Detect which cell encompasses the target text, then output its [x, y] center coordinate. 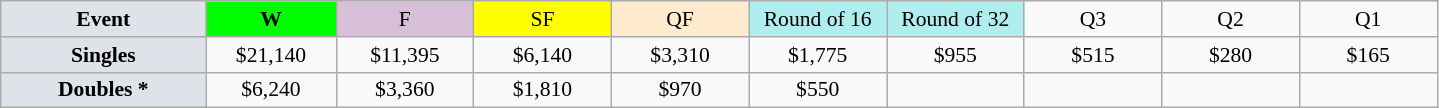
$970 [680, 90]
$550 [818, 90]
F [405, 19]
$515 [1093, 55]
$1,775 [818, 55]
$280 [1231, 55]
Round of 16 [818, 19]
$11,395 [405, 55]
Round of 32 [955, 19]
QF [680, 19]
$6,140 [543, 55]
$6,240 [271, 90]
$3,360 [405, 90]
$955 [955, 55]
Q3 [1093, 19]
W [271, 19]
$165 [1368, 55]
Q1 [1368, 19]
$3,310 [680, 55]
Singles [104, 55]
SF [543, 19]
$1,810 [543, 90]
Q2 [1231, 19]
Event [104, 19]
$21,140 [271, 55]
Doubles * [104, 90]
